Capture the cell that displays the provided text and extract its (X, Y) central coordinate. 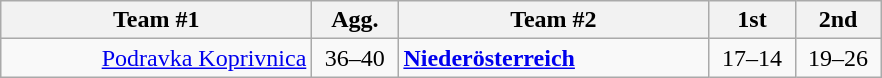
Team #1 (156, 20)
Team #2 (554, 20)
1st (752, 20)
36–40 (355, 58)
Agg. (355, 20)
Niederösterreich (554, 58)
17–14 (752, 58)
19–26 (838, 58)
Podravka Koprivnica (156, 58)
2nd (838, 20)
